From the cell containing the given text, extract its center point as [x, y] coordinate. 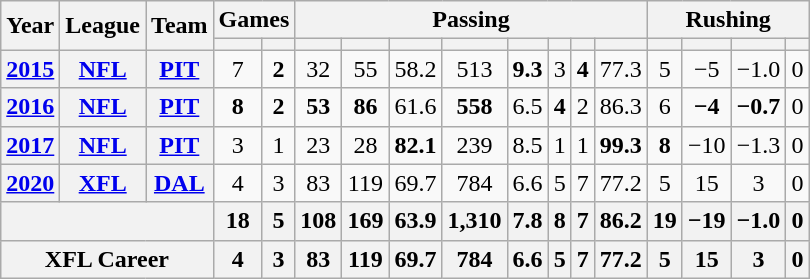
28 [366, 145]
32 [318, 69]
2016 [30, 107]
League [103, 26]
−5 [706, 69]
77.3 [620, 69]
−10 [706, 145]
Rushing [728, 20]
19 [664, 221]
DAL [180, 183]
239 [474, 145]
Games [254, 20]
108 [318, 221]
2015 [30, 69]
18 [238, 221]
513 [474, 69]
Team [180, 26]
−1.3 [758, 145]
−4 [706, 107]
1,310 [474, 221]
8.5 [528, 145]
82.1 [416, 145]
−19 [706, 221]
Year [30, 26]
86 [366, 107]
61.6 [416, 107]
99.3 [620, 145]
−0.7 [758, 107]
86.3 [620, 107]
558 [474, 107]
6 [664, 107]
63.9 [416, 221]
Passing [471, 20]
169 [366, 221]
58.2 [416, 69]
55 [366, 69]
XFL [103, 183]
XFL Career [107, 259]
86.2 [620, 221]
2020 [30, 183]
9.3 [528, 69]
2017 [30, 145]
7.8 [528, 221]
6.5 [528, 107]
23 [318, 145]
53 [318, 107]
